Return the [X, Y] coordinate for the center point of the cell that contains the specified text.  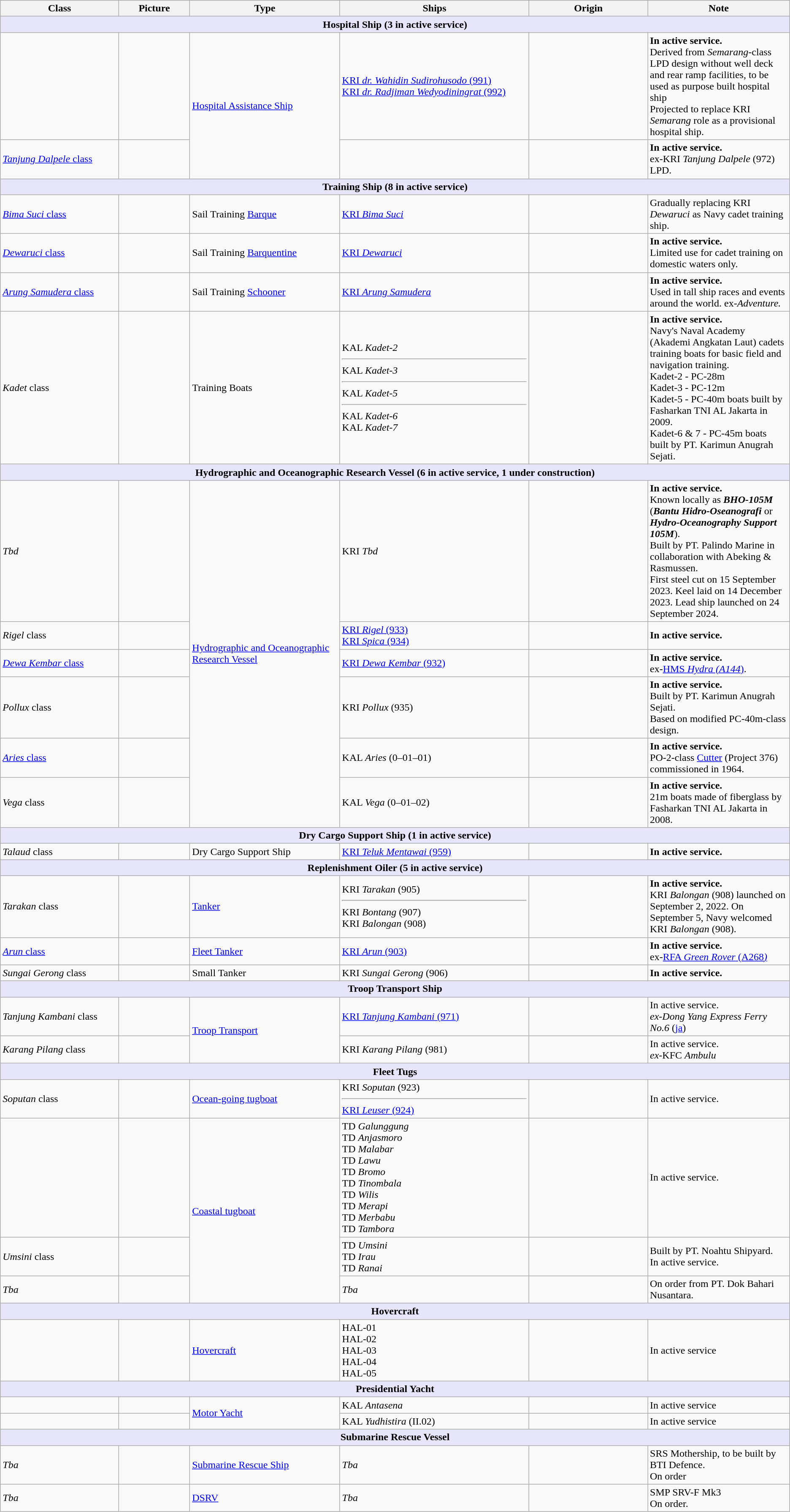
Built by PT. Noahtu Shipyard.In active service. [718, 1257]
KAL Aries (0–01–01) [435, 758]
Bima Suci class [60, 214]
Arun class [60, 951]
KAL Antasena [435, 1405]
KRI Karang Pilang (981) [435, 1050]
Troop Transport [265, 1030]
In active service.ex-KRI Tanjung Dalpele (972) LPD. [718, 159]
Karang Pilang class [60, 1050]
SMP SRV-F Mk3On order. [718, 1498]
TD UmsiniTD IrauTD Ranai [435, 1257]
Dry Cargo Support Ship (1 in active service) [395, 836]
Class [60, 8]
In active service.ex-HMS Hydra (A144). [718, 663]
In active service.ex-Dong Yang Express Ferry No.6 (ja) [718, 1016]
KRI Dewa Kembar (932) [435, 663]
KRI Tanjung Kambani (971) [435, 1016]
In active service.PO-2-class Cutter (Project 376) commissioned in 1964. [718, 758]
Troop Transport Ship [395, 989]
KRI Sungai Gerong (906) [435, 973]
Tanjung Kambani class [60, 1016]
Umsini class [60, 1257]
In active service.21m boats made of fiberglass by Fasharkan TNI AL Jakarta in 2008. [718, 802]
KRI Bima Suci [435, 214]
Type [265, 8]
Presidential Yacht [395, 1389]
Sail Training Schooner [265, 292]
Submarine Rescue Vessel [395, 1437]
Dry Cargo Support Ship [265, 852]
In active service.Limited use for cadet training on domestic waters only. [718, 253]
In active service.Used in tall ship races and events around the world. ex-Adventure. [718, 292]
Coastal tugboat [265, 1211]
KAL Kadet-2KAL Kadet-3KAL Kadet-5KAL Kadet-6KAL Kadet-7 [435, 388]
Small Tanker [265, 973]
In active service.ex-RFA Green Rover (A268) [718, 951]
Origin [588, 8]
Vega class [60, 802]
Training Ship (8 in active service) [395, 187]
HAL-01HAL-02HAL-03HAL-04HAL-05 [435, 1350]
Soputan class [60, 1099]
Ocean-going tugboat [265, 1099]
KRI Rigel (933)KRI Spica (934) [435, 635]
Motor Yacht [265, 1413]
On order from PT. Dok Bahari Nusantara. [718, 1289]
KRI Tbd [435, 551]
Training Boats [265, 388]
KRI Tarakan (905) KRI Bontang (907)KRI Balongan (908) [435, 907]
KRI Arun (903) [435, 951]
Tanjung Dalpele class [60, 159]
In active service.Built by PT. Karimun Anugrah Sejati.Based on modified PC-40m-class design. [718, 708]
Fleet Tugs [395, 1071]
KRI Soputan (923) KRI Leuser (924) [435, 1099]
KRI dr. Wahidin Sudirohusodo (991)KRI dr. Radjiman Wedyodiningrat (992) [435, 86]
KAL Vega (0–01–02) [435, 802]
Tarakan class [60, 907]
Arung Samudera class [60, 292]
DSRV [265, 1498]
KRI Teluk Mentawai (959) [435, 852]
Tanker [265, 907]
Hydrographic and Oceanographic Research Vessel (6 in active service, 1 under construction) [395, 472]
Gradually replacing KRI Dewaruci as Navy cadet training ship. [718, 214]
Ships [435, 8]
SRS Mothership, to be built by BTI Defence.On order [718, 1465]
KRI Pollux (935) [435, 708]
Sungai Gerong class [60, 973]
KRI Dewaruci [435, 253]
Note [718, 8]
Tbd [60, 551]
Dewa Kembar class [60, 663]
TD GalunggungTD AnjasmoroTD MalabarTD LawuTD BromoTD TinombalaTD WilisTD MerapiTD MerbabuTD Tambora [435, 1177]
Sail Training Barquentine [265, 253]
Fleet Tanker [265, 951]
Aries class [60, 758]
In active service.ex-KFC Ambulu [718, 1050]
Replenishment Oiler (5 in active service) [395, 868]
Submarine Rescue Ship [265, 1465]
Rigel class [60, 635]
Pollux class [60, 708]
KAL Yudhistira (II.02) [435, 1421]
Dewaruci class [60, 253]
KRI Arung Samudera [435, 292]
Hydrographic and Oceanographic Research Vessel [265, 654]
In active service.KRI Balongan (908) launched on September 2, 2022. On September 5, Navy welcomed KRI Balongan (908). [718, 907]
Kadet class [60, 388]
Hospital Ship (3 in active service) [395, 24]
Talaud class [60, 852]
Picture [154, 8]
Sail Training Barque [265, 214]
Hospital Assistance Ship [265, 106]
